Pinpoint the cell where the given text exists, returning its [X, Y] midpoint coordinate. 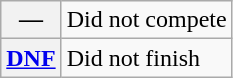
DNF [31, 58]
Did not compete [146, 20]
— [31, 20]
Did not finish [146, 58]
